Determine the (x, y) coordinate at the center of the cell enclosing the given text.  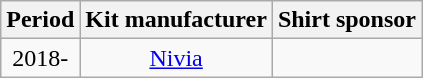
Shirt sponsor (346, 20)
2018- (40, 58)
Kit manufacturer (176, 20)
Nivia (176, 58)
Period (40, 20)
